Search for the cell housing the specified text and yield its [x, y] center coordinate. 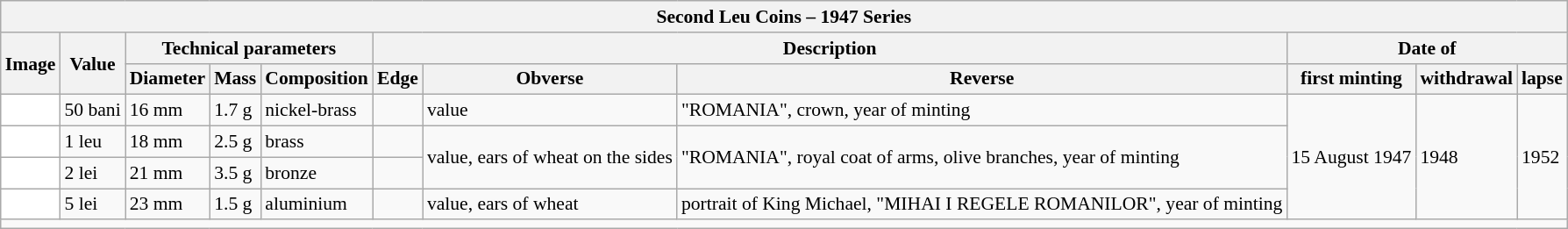
aluminium [317, 204]
2 lei [92, 173]
Technical parameters [249, 48]
Value [92, 63]
1.5 g [235, 204]
Edge [398, 79]
Image [31, 63]
18 mm [167, 142]
Reverse [982, 79]
value, ears of wheat [550, 204]
1948 [1466, 157]
"ROMANIA", crown, year of minting [982, 111]
"ROMANIA", royal coat of arms, olive branches, year of minting [982, 158]
1.7 g [235, 111]
Mass [235, 79]
Date of [1426, 48]
Diameter [167, 79]
first minting [1351, 79]
16 mm [167, 111]
1952 [1542, 157]
withdrawal [1466, 79]
3.5 g [235, 173]
Description [830, 48]
bronze [317, 173]
2.5 g [235, 142]
Obverse [550, 79]
Composition [317, 79]
portrait of King Michael, "MIHAI I REGELE ROMANILOR", year of minting [982, 204]
lapse [1542, 79]
brass [317, 142]
value, ears of wheat on the sides [550, 158]
21 mm [167, 173]
5 lei [92, 204]
23 mm [167, 204]
1 leu [92, 142]
value [550, 111]
15 August 1947 [1351, 157]
Second Leu Coins – 1947 Series [784, 17]
nickel-brass [317, 111]
50 bani [92, 111]
